Determine the [X, Y] coordinate at the center of the cell enclosing the given text.  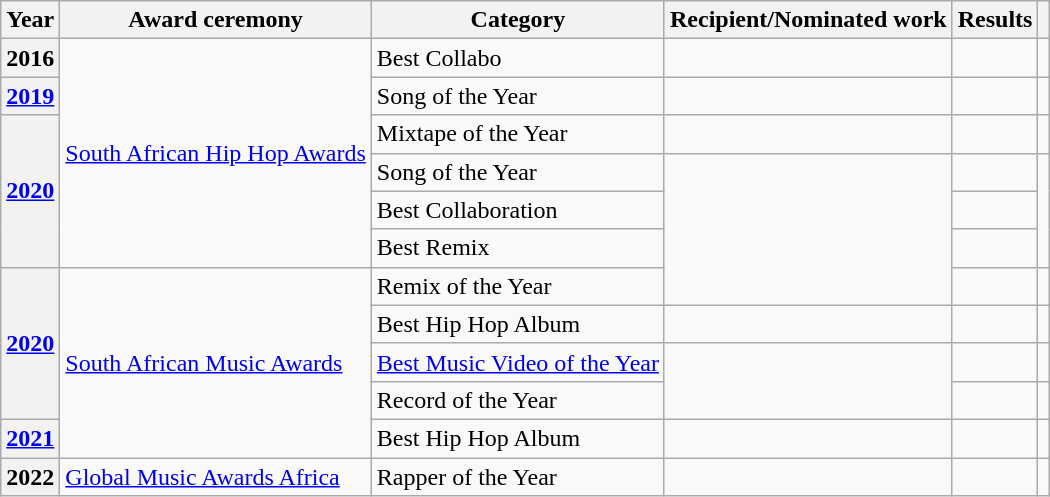
Best Collabo [518, 58]
Recipient/Nominated work [808, 20]
2019 [30, 96]
Category [518, 20]
Rapper of the Year [518, 477]
2016 [30, 58]
Remix of the Year [518, 286]
Best Music Video of the Year [518, 362]
South African Music Awards [216, 362]
Global Music Awards Africa [216, 477]
South African Hip Hop Awards [216, 153]
Record of the Year [518, 400]
Results [995, 20]
Award ceremony [216, 20]
Best Collaboration [518, 210]
Mixtape of the Year [518, 134]
2021 [30, 438]
Best Remix [518, 248]
2022 [30, 477]
Year [30, 20]
